Find where the given text appears and provide that cell's center as (X, Y) coordinate. 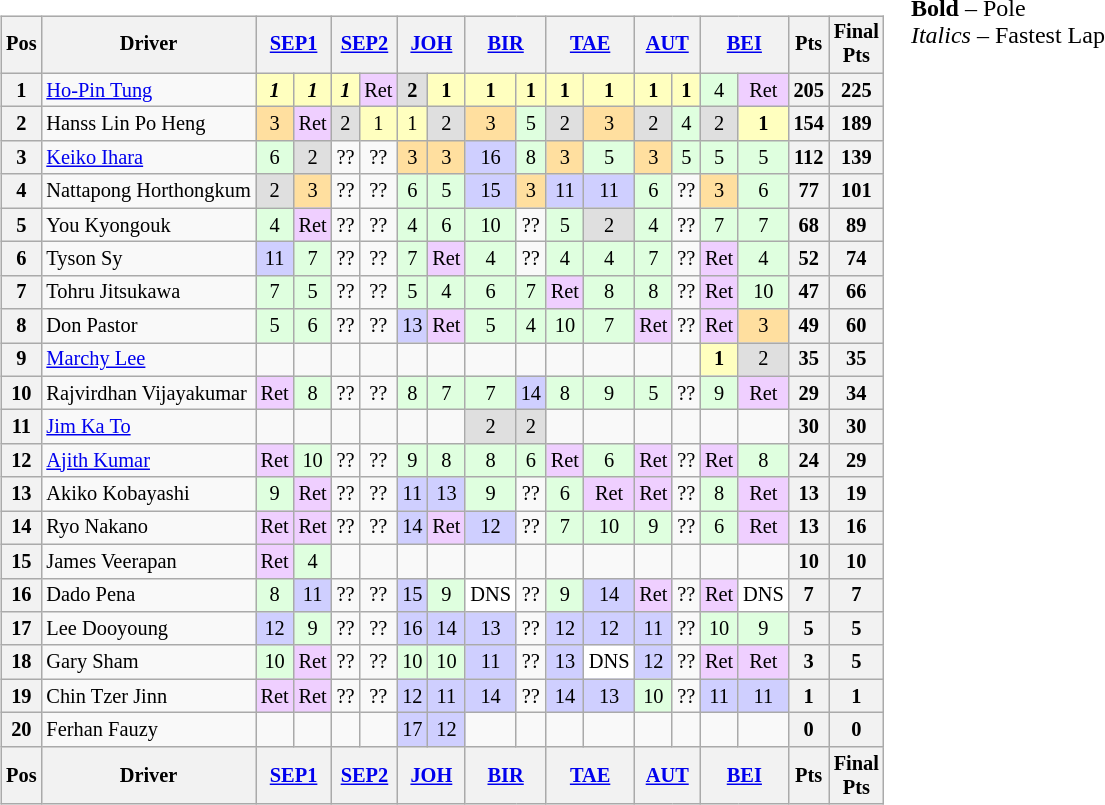
34 (856, 393)
Dado Pena (148, 595)
189 (856, 124)
Jim Ka To (148, 427)
66 (856, 292)
89 (856, 225)
60 (856, 326)
Ferhan Fauzy (148, 730)
74 (856, 259)
101 (856, 191)
Gary Sham (148, 662)
20 (21, 730)
24 (809, 461)
Nattapong Horthongkum (148, 191)
You Kyongouk (148, 225)
18 (21, 662)
225 (856, 90)
Marchy Lee (148, 360)
Keiko Ihara (148, 158)
James Veerapan (148, 561)
Tyson Sy (148, 259)
112 (809, 158)
Ho-Pin Tung (148, 90)
Tohru Jitsukawa (148, 292)
47 (809, 292)
Ajith Kumar (148, 461)
Rajvirdhan Vijayakumar (148, 393)
Chin Tzer Jinn (148, 696)
Akiko Kobayashi (148, 494)
205 (809, 90)
77 (809, 191)
Don Pastor (148, 326)
Hanss Lin Po Heng (148, 124)
68 (809, 225)
52 (809, 259)
154 (809, 124)
139 (856, 158)
49 (809, 326)
Lee Dooyoung (148, 629)
Ryo Nakano (148, 528)
